Capture the cell that displays the provided text and extract its (X, Y) central coordinate. 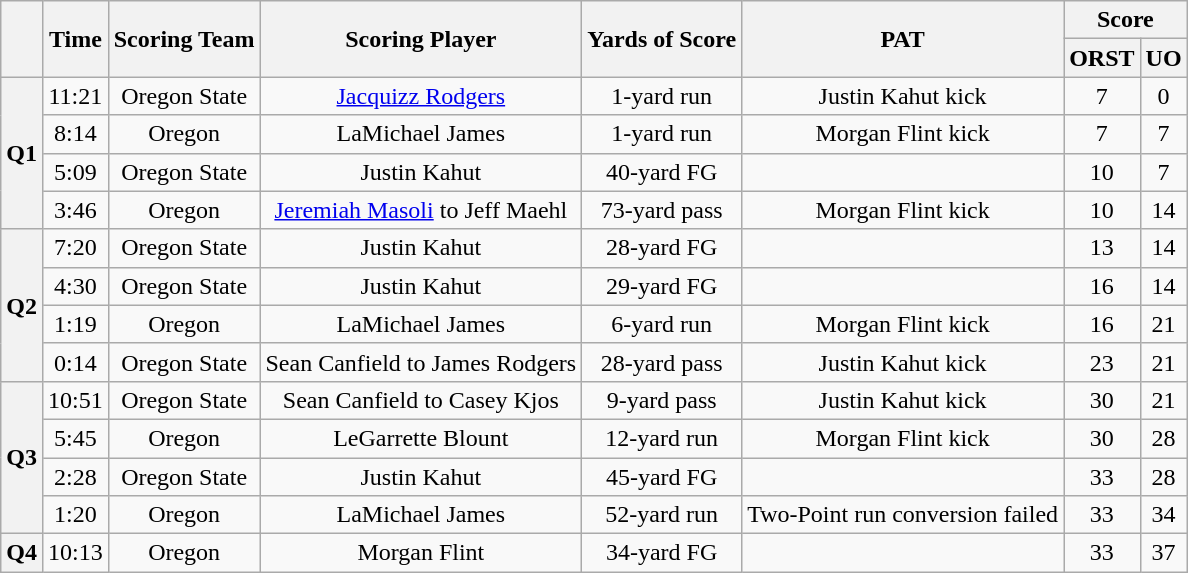
Q1 (22, 153)
5:45 (75, 438)
Q2 (22, 305)
52-yard run (662, 515)
1:19 (75, 324)
Q4 (22, 553)
29-yard FG (662, 286)
7:20 (75, 248)
1:20 (75, 515)
Score (1126, 20)
28-yard FG (662, 248)
Jeremiah Masoli to Jeff Maehl (421, 210)
10:13 (75, 553)
10:51 (75, 400)
3:46 (75, 210)
8:14 (75, 134)
37 (1164, 553)
12-yard run (662, 438)
ORST (1102, 58)
6-yard run (662, 324)
45-yard FG (662, 477)
Yards of Score (662, 39)
Q3 (22, 457)
4:30 (75, 286)
13 (1102, 248)
Scoring Team (184, 39)
Sean Canfield to Casey Kjos (421, 400)
73-yard pass (662, 210)
5:09 (75, 172)
Jacquizz Rodgers (421, 96)
Morgan Flint (421, 553)
28-yard pass (662, 362)
11:21 (75, 96)
0 (1164, 96)
Two-Point run conversion failed (903, 515)
PAT (903, 39)
Scoring Player (421, 39)
23 (1102, 362)
34-yard FG (662, 553)
9-yard pass (662, 400)
LeGarrette Blount (421, 438)
0:14 (75, 362)
40-yard FG (662, 172)
UO (1164, 58)
34 (1164, 515)
2:28 (75, 477)
Time (75, 39)
Sean Canfield to James Rodgers (421, 362)
